Output the (X, Y) coordinate of the center of the cell containing the given text.  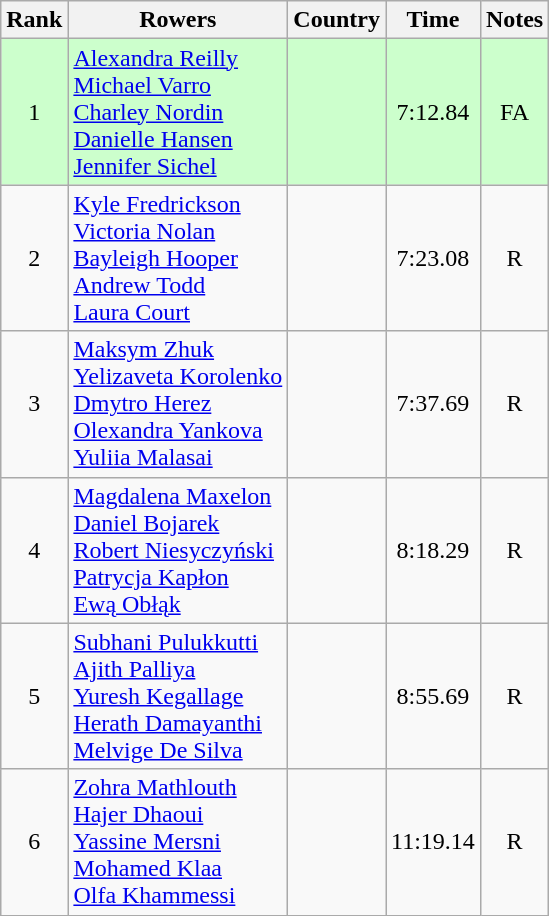
Subhani PulukkuttiAjith PalliyaYuresh KegallageHerath DamayanthiMelvige De Silva (178, 696)
6 (34, 842)
5 (34, 696)
3 (34, 404)
Alexandra ReillyMichael VarroCharley NordinDanielle HansenJennifer Sichel (178, 112)
Rank (34, 20)
Country (337, 20)
FA (514, 112)
Notes (514, 20)
Rowers (178, 20)
8:55.69 (434, 696)
1 (34, 112)
7:23.08 (434, 258)
Zohra MathlouthHajer DhaouiYassine MersniMohamed KlaaOlfa Khammessi (178, 842)
7:12.84 (434, 112)
2 (34, 258)
8:18.29 (434, 550)
11:19.14 (434, 842)
Maksym ZhukYelizaveta KorolenkoDmytro HerezOlexandra YankovaYuliia Malasai (178, 404)
4 (34, 550)
7:37.69 (434, 404)
Time (434, 20)
Kyle FredricksonVictoria NolanBayleigh HooperAndrew ToddLaura Court (178, 258)
Magdalena MaxelonDaniel BojarekRobert NiesyczyńskiPatrycja KapłonEwą Obłąk (178, 550)
